Return [X, Y] of the center of cell containing provided text 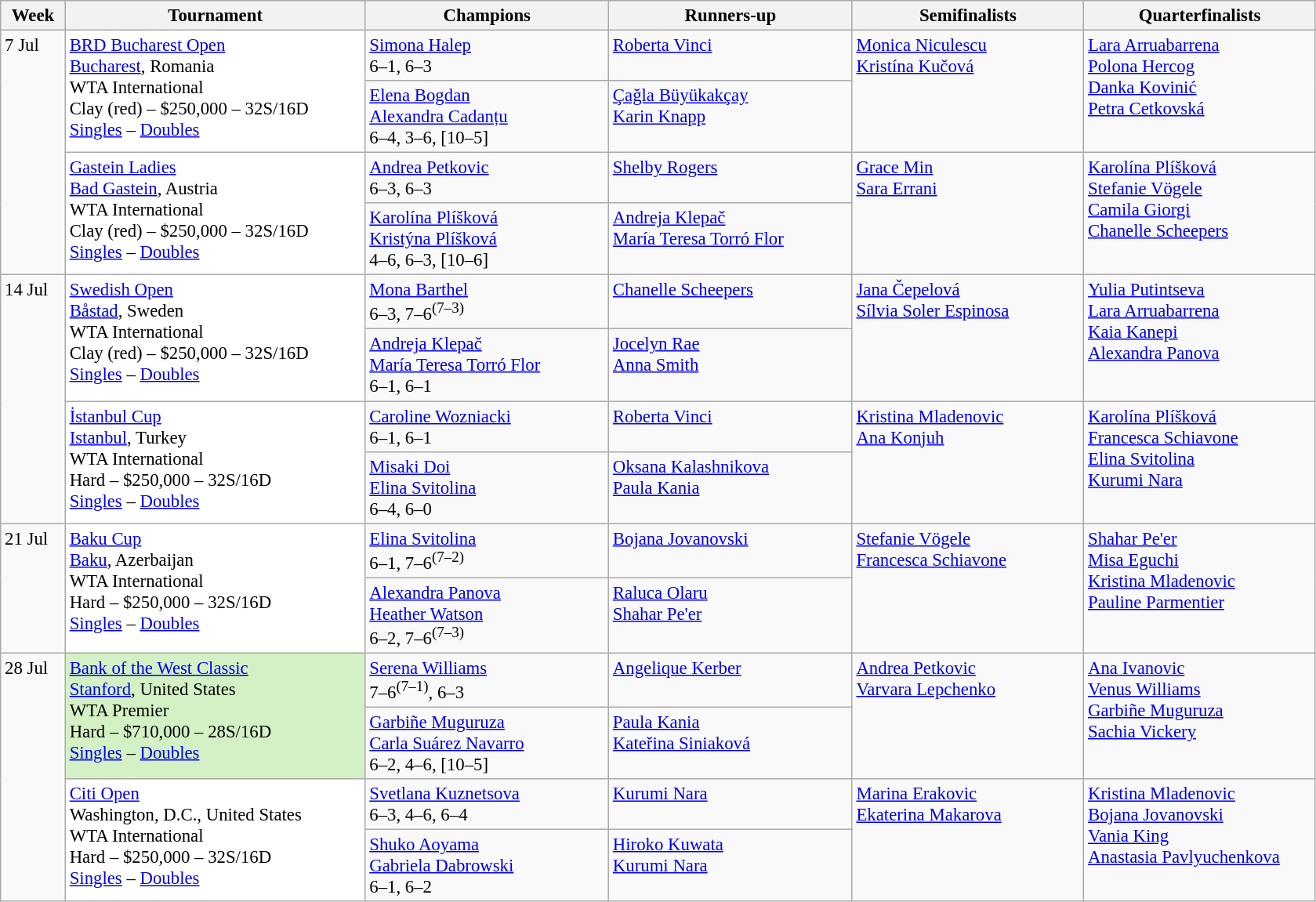
Lara Arruabarrena Polona Hercog Danka Kovinić Petra Cetkovská [1200, 92]
Andrea Petkovic Varvara Lepchenko [968, 716]
Stefanie Vögele Francesca Schiavone [968, 588]
7 Jul [33, 153]
Grace Min Sara Errani [968, 214]
Kurumi Nara [731, 804]
Andrea Petkovic 6–3, 6–3 [488, 179]
14 Jul [33, 400]
Kristina Mladenovic Bojana Jovanovski Vania King Anastasia Pavlyuchenkova [1200, 840]
Ana Ivanovic Venus Williams Garbiñe Muguruza Sachia Vickery [1200, 716]
Raluca Olaru Shahar Pe'er [731, 615]
Mona Barthel 6–3, 7–6(7–3) [488, 302]
Bojana Jovanovski [731, 550]
Andreja Klepač María Teresa Torró Flor 6–1, 6–1 [488, 365]
Karolína Plíšková Francesca Schiavone Elina Svitolina Kurumi Nara [1200, 462]
Shuko Aoyama Gabriela Dabrowski 6–1, 6–2 [488, 866]
İstanbul Cup Istanbul, Turkey WTA International Hard – $250,000 – 32S/16D Singles – Doubles [215, 462]
Elina Svitolina 6–1, 7–6(7–2) [488, 550]
Misaki Doi Elina Svitolina 6–4, 6–0 [488, 487]
Tournament [215, 16]
Simona Halep 6–1, 6–3 [488, 56]
Chanelle Scheepers [731, 302]
Semifinalists [968, 16]
Angelique Kerber [731, 680]
Bank of the West Classic Stanford, United States WTA Premier Hard – $710,000 – 28S/16D Singles – Doubles [215, 716]
Runners-up [731, 16]
Jana Čepelová Sílvia Soler Espinosa [968, 339]
Shahar Pe'er Misa Eguchi Kristina Mladenovic Pauline Parmentier [1200, 588]
Elena Bogdan Alexandra Cadanțu 6–4, 3–6, [10–5] [488, 117]
Kristina Mladenovic Ana Konjuh [968, 462]
Serena Williams7–6(7–1), 6–3 [488, 680]
Svetlana Kuznetsova6–3, 4–6, 6–4 [488, 804]
Oksana Kalashnikova Paula Kania [731, 487]
Champions [488, 16]
Marina Erakovic Ekaterina Makarova [968, 840]
Karolína Plíšková Stefanie Vögele Camila Giorgi Chanelle Scheepers [1200, 214]
Çağla Büyükakçay Karin Knapp [731, 117]
Swedish Open Båstad, Sweden WTA International Clay (red) – $250,000 – 32S/16D Singles – Doubles [215, 339]
Jocelyn Rae Anna Smith [731, 365]
Hiroko Kuwata Kurumi Nara [731, 866]
Paula Kania Kateřina Siniaková [731, 743]
Caroline Wozniacki 6–1, 6–1 [488, 426]
Shelby Rogers [731, 179]
Baku Cup Baku, Azerbaijan WTA International Hard – $250,000 – 32S/16D Singles – Doubles [215, 588]
Monica Niculescu Kristína Kučová [968, 92]
Garbiñe Muguruza Carla Suárez Navarro6–2, 4–6, [10–5] [488, 743]
21 Jul [33, 588]
BRD Bucharest Open Bucharest, Romania WTA International Clay (red) – $250,000 – 32S/16D Singles – Doubles [215, 92]
Yulia Putintseva Lara Arruabarrena Kaia Kanepi Alexandra Panova [1200, 339]
Karolína Plíšková Kristýna Plíšková 4–6, 6–3, [10–6] [488, 239]
28 Jul [33, 777]
Citi Open Washington, D.C., United States WTA International Hard – $250,000 – 32S/16D Singles – Doubles [215, 840]
Andreja Klepač María Teresa Torró Flor [731, 239]
Alexandra Panova Heather Watson 6–2, 7–6(7–3) [488, 615]
Quarterfinalists [1200, 16]
Week [33, 16]
Gastein Ladies Bad Gastein, Austria WTA International Clay (red) – $250,000 – 32S/16D Singles – Doubles [215, 214]
